Capture the cell that displays the provided text and extract its (x, y) central coordinate. 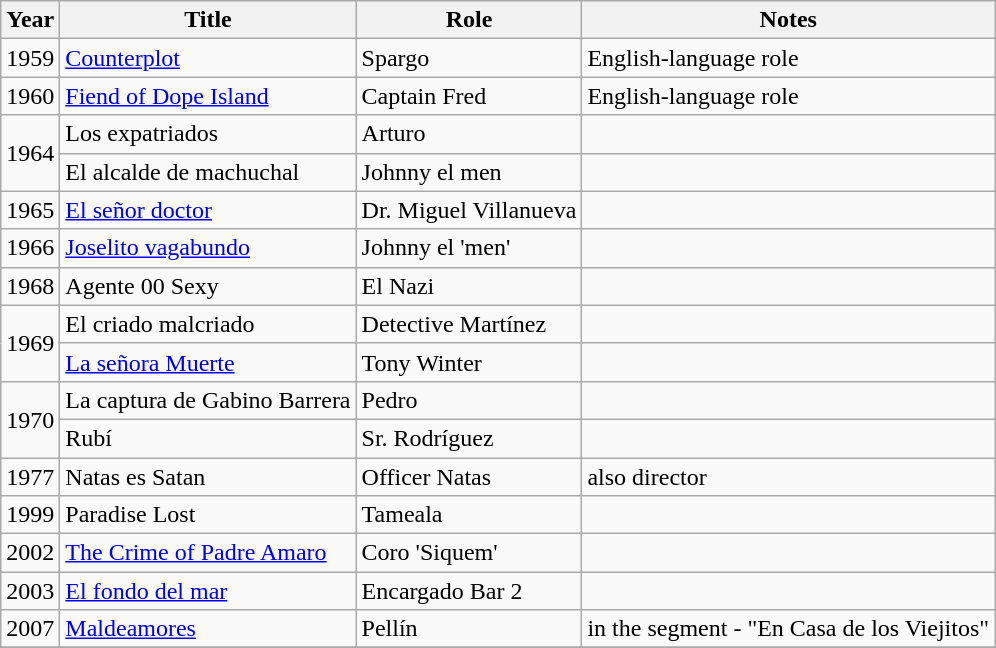
Agente 00 Sexy (208, 286)
Encargado Bar 2 (469, 591)
La señora Muerte (208, 362)
El Nazi (469, 286)
El alcalde de machuchal (208, 172)
1968 (30, 286)
El criado malcriado (208, 324)
Fiend of Dope Island (208, 96)
1970 (30, 419)
Johnny el men (469, 172)
Tameala (469, 515)
in the segment - "En Casa de los Viejitos" (788, 629)
Maldeamores (208, 629)
1965 (30, 210)
1959 (30, 58)
Rubí (208, 438)
Coro 'Siquem' (469, 553)
Joselito vagabundo (208, 248)
Paradise Lost (208, 515)
1969 (30, 343)
Tony Winter (469, 362)
Notes (788, 20)
Pedro (469, 400)
Johnny el 'men' (469, 248)
Year (30, 20)
1960 (30, 96)
Captain Fred (469, 96)
1999 (30, 515)
1977 (30, 477)
El fondo del mar (208, 591)
Arturo (469, 134)
2007 (30, 629)
2003 (30, 591)
Sr. Rodríguez (469, 438)
Detective Martínez (469, 324)
The Crime of Padre Amaro (208, 553)
1964 (30, 153)
El señor doctor (208, 210)
Officer Natas (469, 477)
Los expatriados (208, 134)
Natas es Satan (208, 477)
La captura de Gabino Barrera (208, 400)
Spargo (469, 58)
Role (469, 20)
Counterplot (208, 58)
Dr. Miguel Villanueva (469, 210)
Title (208, 20)
2002 (30, 553)
1966 (30, 248)
also director (788, 477)
Pellín (469, 629)
